Return the [x, y] coordinate for the center point of the cell that contains the specified text.  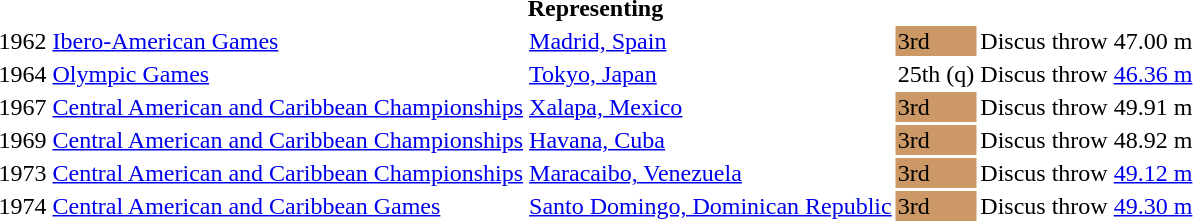
Maracaibo, Venezuela [711, 173]
Central American and Caribbean Games [288, 206]
Santo Domingo, Dominican Republic [711, 206]
Madrid, Spain [711, 41]
Tokyo, Japan [711, 74]
Xalapa, Mexico [711, 107]
Ibero-American Games [288, 41]
25th (q) [936, 74]
Havana, Cuba [711, 140]
Olympic Games [288, 74]
